Search for the cell housing the specified text and yield its (X, Y) center coordinate. 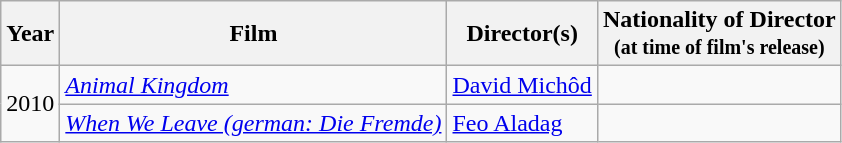
Year (30, 34)
David Michôd (522, 85)
Animal Kingdom (254, 85)
Director(s) (522, 34)
Feo Aladag (522, 123)
2010 (30, 104)
Nationality of Director(at time of film's release) (719, 34)
When We Leave (german: Die Fremde) (254, 123)
Film (254, 34)
